Return [x, y] of the center of cell containing provided text 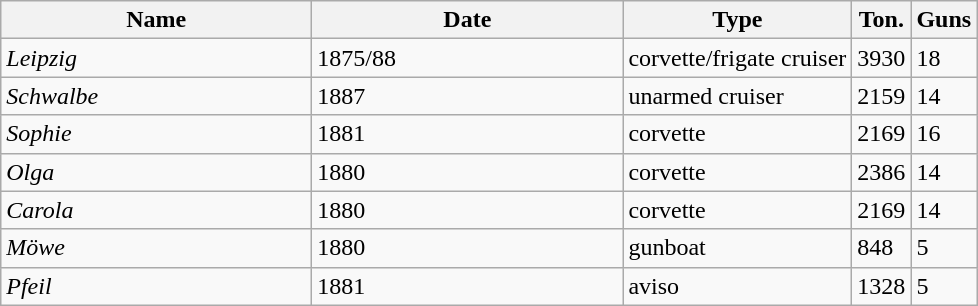
1875/88 [468, 58]
Pfeil [156, 286]
gunboat [738, 248]
16 [944, 134]
Guns [944, 20]
Möwe [156, 248]
18 [944, 58]
2386 [882, 172]
1887 [468, 96]
Ton. [882, 20]
Carola [156, 210]
848 [882, 248]
aviso [738, 286]
unarmed cruiser [738, 96]
Leipzig [156, 58]
Name [156, 20]
Olga [156, 172]
Type [738, 20]
Schwalbe [156, 96]
1328 [882, 286]
3930 [882, 58]
Sophie [156, 134]
corvette/frigate cruiser [738, 58]
2159 [882, 96]
Date [468, 20]
